Return (x, y) of the center of cell containing provided text 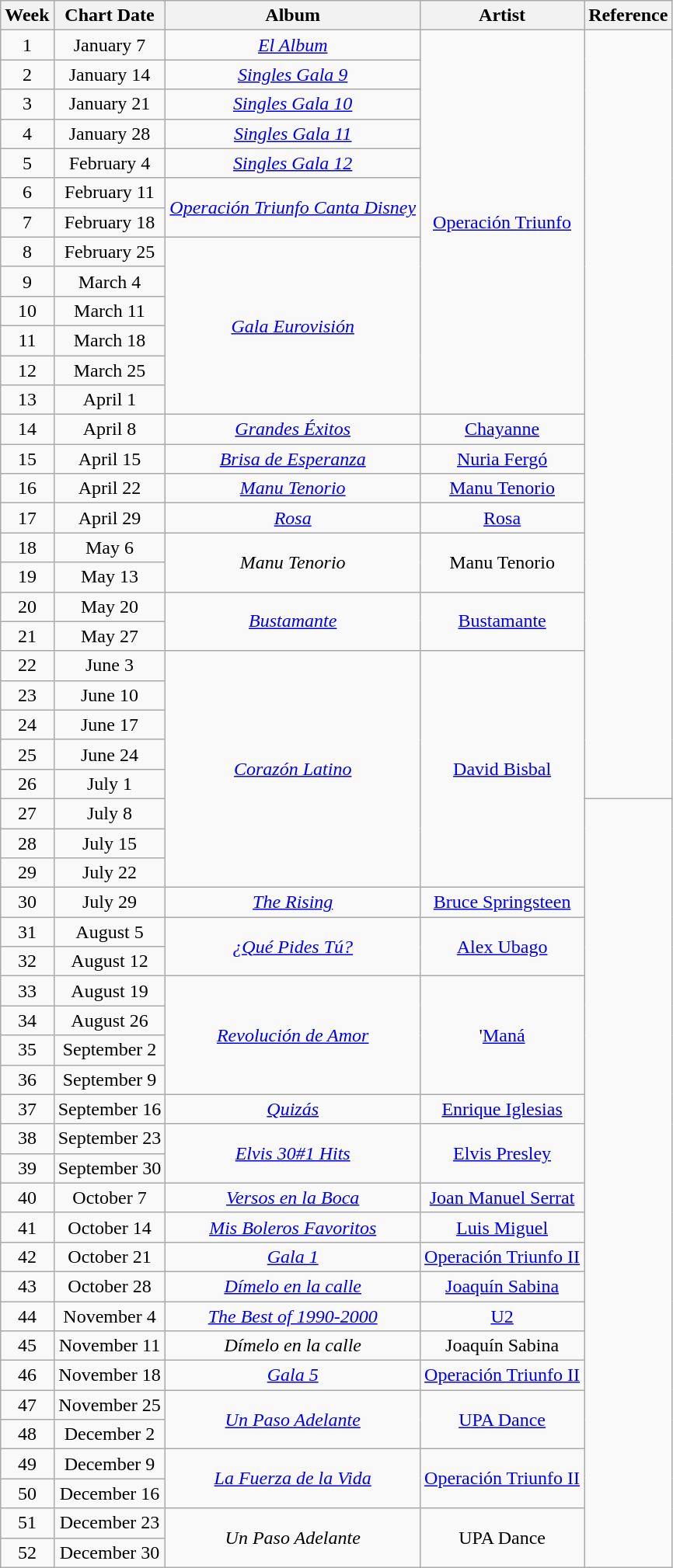
9 (27, 281)
July 22 (110, 873)
Reference (628, 16)
Elvis Presley (502, 1153)
38 (27, 1139)
42 (27, 1257)
28 (27, 843)
23 (27, 695)
September 16 (110, 1109)
13 (27, 400)
September 30 (110, 1168)
March 25 (110, 370)
5 (27, 163)
41 (27, 1227)
October 7 (110, 1198)
January 7 (110, 45)
August 12 (110, 961)
15 (27, 459)
Corazón Latino (293, 769)
Week (27, 16)
Bruce Springsteen (502, 902)
44 (27, 1316)
2 (27, 75)
October 21 (110, 1257)
50 (27, 1493)
49 (27, 1464)
May 27 (110, 636)
May 20 (110, 607)
Singles Gala 12 (293, 163)
July 29 (110, 902)
30 (27, 902)
April 8 (110, 429)
27 (27, 813)
39 (27, 1168)
October 28 (110, 1286)
17 (27, 518)
37 (27, 1109)
Operación Triunfo Canta Disney (293, 207)
29 (27, 873)
March 11 (110, 311)
22 (27, 666)
33 (27, 991)
¿Qué Pides Tú? (293, 947)
September 2 (110, 1050)
3 (27, 104)
Gala 5 (293, 1375)
10 (27, 311)
November 18 (110, 1375)
Album (293, 16)
4 (27, 134)
25 (27, 754)
21 (27, 636)
La Fuerza de la Vida (293, 1479)
Quizás (293, 1109)
David Bisbal (502, 769)
Gala Eurovisión (293, 325)
April 29 (110, 518)
Enrique Iglesias (502, 1109)
48 (27, 1434)
June 10 (110, 695)
45 (27, 1346)
36 (27, 1080)
November 4 (110, 1316)
August 26 (110, 1020)
6 (27, 193)
January 28 (110, 134)
Alex Ubago (502, 947)
24 (27, 725)
July 1 (110, 784)
May 6 (110, 548)
December 30 (110, 1552)
April 15 (110, 459)
July 8 (110, 813)
December 9 (110, 1464)
Artist (502, 16)
Chart Date (110, 16)
43 (27, 1286)
February 18 (110, 222)
May 13 (110, 577)
12 (27, 370)
Singles Gala 10 (293, 104)
June 24 (110, 754)
35 (27, 1050)
Revolución de Amor (293, 1035)
November 11 (110, 1346)
December 23 (110, 1523)
Singles Gala 11 (293, 134)
March 4 (110, 281)
1 (27, 45)
52 (27, 1552)
31 (27, 932)
51 (27, 1523)
40 (27, 1198)
20 (27, 607)
August 5 (110, 932)
November 25 (110, 1405)
'Maná (502, 1035)
August 19 (110, 991)
January 21 (110, 104)
46 (27, 1375)
34 (27, 1020)
47 (27, 1405)
7 (27, 222)
October 14 (110, 1227)
Singles Gala 9 (293, 75)
14 (27, 429)
Operación Triunfo (502, 222)
26 (27, 784)
U2 (502, 1316)
8 (27, 252)
11 (27, 340)
Luis Miguel (502, 1227)
Brisa de Esperanza (293, 459)
June 17 (110, 725)
Grandes Éxitos (293, 429)
Versos en la Boca (293, 1198)
February 4 (110, 163)
February 11 (110, 193)
Mis Boleros Favoritos (293, 1227)
December 2 (110, 1434)
The Rising (293, 902)
June 3 (110, 666)
Nuria Fergó (502, 459)
Joan Manuel Serrat (502, 1198)
September 23 (110, 1139)
April 1 (110, 400)
December 16 (110, 1493)
July 15 (110, 843)
Elvis 30#1 Hits (293, 1153)
Chayanne (502, 429)
September 9 (110, 1080)
January 14 (110, 75)
19 (27, 577)
February 25 (110, 252)
32 (27, 961)
March 18 (110, 340)
18 (27, 548)
Gala 1 (293, 1257)
The Best of 1990-2000 (293, 1316)
El Album (293, 45)
16 (27, 488)
April 22 (110, 488)
